Search for the cell housing the specified text and yield its [x, y] center coordinate. 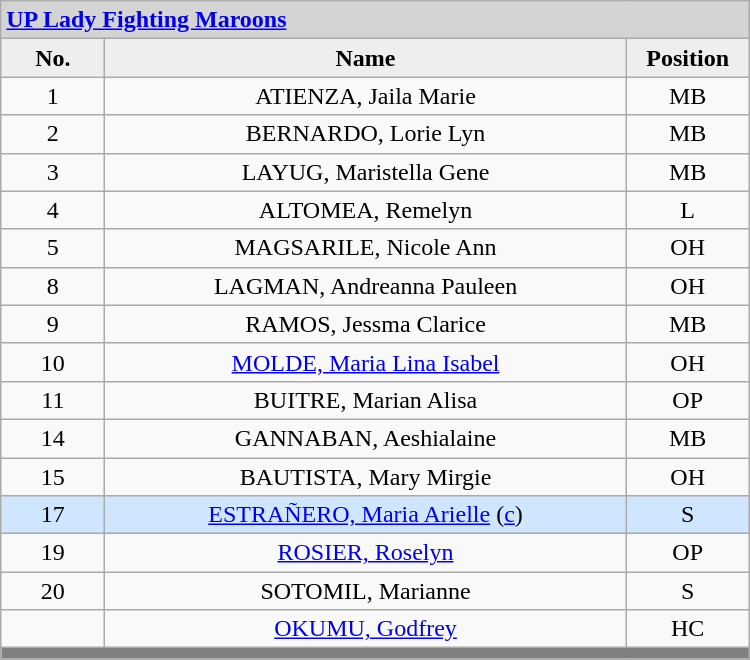
BUITRE, Marian Alisa [366, 400]
1 [53, 96]
MOLDE, Maria Lina Isabel [366, 362]
GANNABAN, Aeshialaine [366, 438]
17 [53, 515]
Position [688, 58]
19 [53, 553]
9 [53, 324]
BERNARDO, Lorie Lyn [366, 134]
11 [53, 400]
5 [53, 248]
LAGMAN, Andreanna Pauleen [366, 286]
HC [688, 629]
LAYUG, Maristella Gene [366, 172]
ATIENZA, Jaila Marie [366, 96]
4 [53, 210]
L [688, 210]
2 [53, 134]
OKUMU, Godfrey [366, 629]
3 [53, 172]
15 [53, 477]
Name [366, 58]
20 [53, 591]
BAUTISTA, Mary Mirgie [366, 477]
10 [53, 362]
ALTOMEA, Remelyn [366, 210]
No. [53, 58]
ROSIER, Roselyn [366, 553]
RAMOS, Jessma Clarice [366, 324]
8 [53, 286]
SOTOMIL, Marianne [366, 591]
14 [53, 438]
MAGSARILE, Nicole Ann [366, 248]
ESTRAÑERO, Maria Arielle (c) [366, 515]
UP Lady Fighting Maroons [375, 20]
